Return the (X, Y) coordinate for the center point of the cell that contains the specified text.  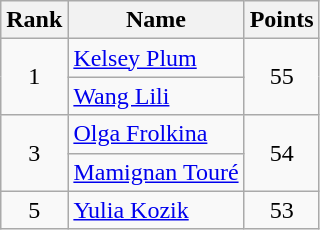
Rank (34, 20)
3 (34, 153)
55 (282, 77)
Yulia Kozik (156, 210)
5 (34, 210)
Kelsey Plum (156, 58)
Olga Frolkina (156, 134)
1 (34, 77)
54 (282, 153)
Wang Lili (156, 96)
Name (156, 20)
Points (282, 20)
53 (282, 210)
Mamignan Touré (156, 172)
